Capture the cell that displays the provided text and extract its [x, y] central coordinate. 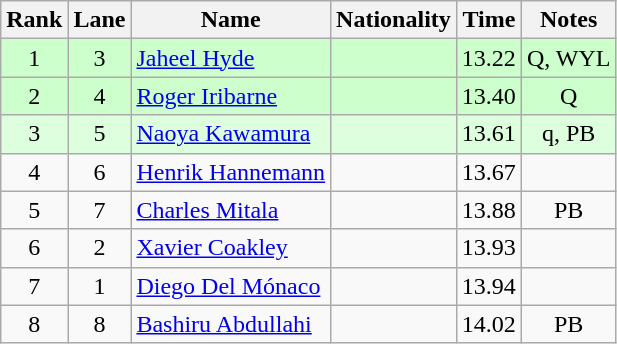
13.93 [488, 248]
Roger Iribarne [231, 96]
Xavier Coakley [231, 248]
13.40 [488, 96]
Time [488, 20]
13.22 [488, 58]
13.61 [488, 134]
Notes [568, 20]
Jaheel Hyde [231, 58]
Naoya Kawamura [231, 134]
q, PB [568, 134]
Charles Mitala [231, 210]
Rank [34, 20]
Q, WYL [568, 58]
Bashiru Abdullahi [231, 324]
Nationality [394, 20]
Henrik Hannemann [231, 172]
13.88 [488, 210]
Name [231, 20]
Q [568, 96]
Diego Del Mónaco [231, 286]
14.02 [488, 324]
Lane [100, 20]
13.67 [488, 172]
13.94 [488, 286]
